Detect which cell encompasses the target text, then output its [X, Y] center coordinate. 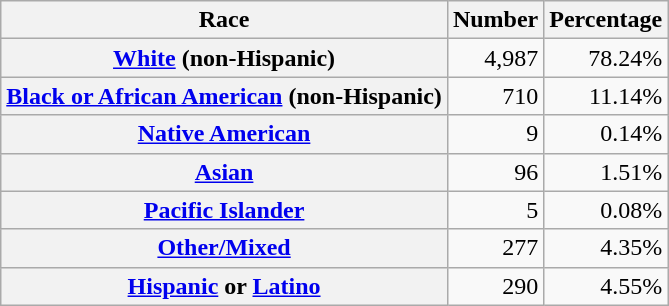
277 [495, 248]
0.08% [606, 210]
Pacific Islander [224, 210]
Number [495, 20]
9 [495, 134]
96 [495, 172]
Native American [224, 134]
Percentage [606, 20]
11.14% [606, 96]
Black or African American (non-Hispanic) [224, 96]
Hispanic or Latino [224, 286]
5 [495, 210]
4.55% [606, 286]
4,987 [495, 58]
290 [495, 286]
Race [224, 20]
4.35% [606, 248]
Asian [224, 172]
710 [495, 96]
White (non-Hispanic) [224, 58]
0.14% [606, 134]
78.24% [606, 58]
1.51% [606, 172]
Other/Mixed [224, 248]
